Locate the cell with the specified text and output its (X, Y) center coordinate. 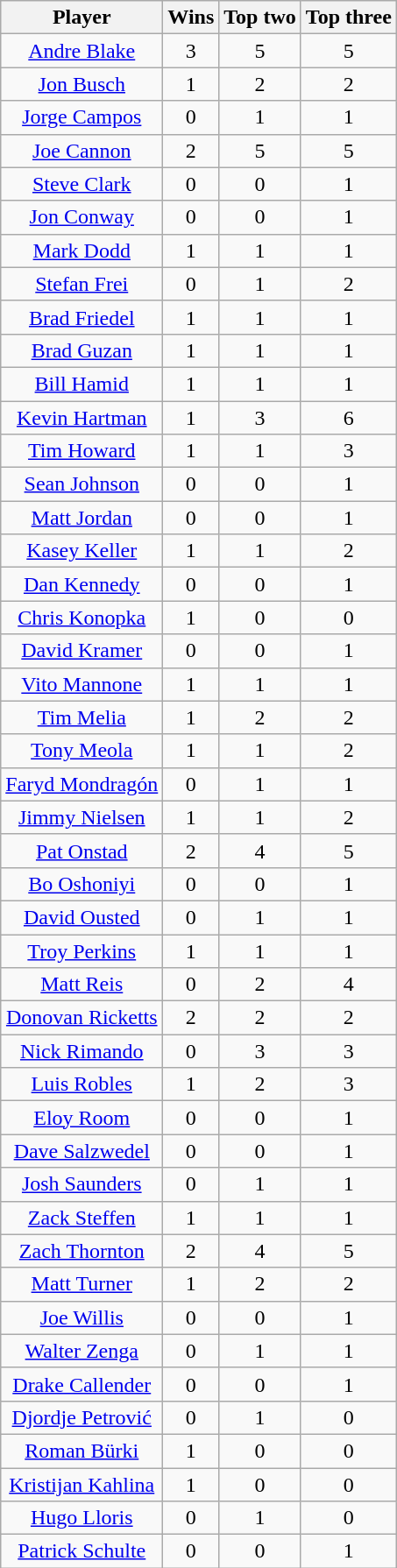
Tony Meola (82, 751)
Drake Callender (82, 1384)
Jon Conway (82, 217)
Bill Hamid (82, 384)
Brad Friedel (82, 317)
Jorge Campos (82, 117)
Eloy Room (82, 1118)
Matt Turner (82, 1284)
Patrick Schulte (82, 1551)
Top two (260, 18)
Luis Robles (82, 1084)
Walter Zenga (82, 1351)
Mark Dodd (82, 251)
Player (82, 18)
Dave Salzwedel (82, 1151)
Sean Johnson (82, 484)
Tim Howard (82, 451)
Djordje Petrović (82, 1417)
David Ousted (82, 917)
Bo Oshoniyi (82, 884)
Dan Kennedy (82, 584)
Joe Willis (82, 1317)
Matt Jordan (82, 518)
Wins (191, 18)
Tim Melia (82, 717)
Steve Clark (82, 184)
Zack Steffen (82, 1218)
Roman Bürki (82, 1451)
Troy Perkins (82, 950)
Vito Mannone (82, 684)
Andre Blake (82, 51)
Top three (349, 18)
Hugo Lloris (82, 1518)
Donovan Ricketts (82, 1018)
Chris Konopka (82, 618)
Faryd Mondragón (82, 784)
Brad Guzan (82, 350)
Zach Thornton (82, 1251)
6 (349, 418)
Pat Onstad (82, 851)
Jon Busch (82, 84)
Josh Saunders (82, 1184)
Stefan Frei (82, 284)
Kasey Keller (82, 551)
Kristijan Kahlina (82, 1485)
David Kramer (82, 651)
Kevin Hartman (82, 418)
Joe Cannon (82, 151)
Matt Reis (82, 985)
Nick Rimando (82, 1051)
Jimmy Nielsen (82, 817)
